Capture the cell that displays the provided text and extract its [X, Y] central coordinate. 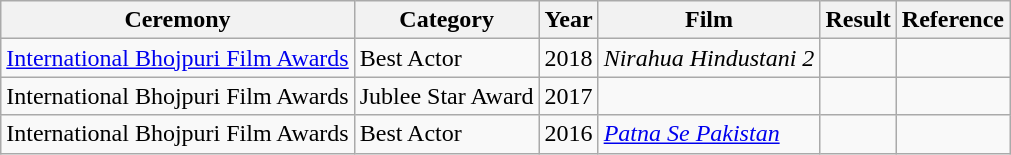
Jublee Star Award [446, 96]
Result [858, 20]
Film [709, 20]
2016 [568, 134]
Patna Se Pakistan [709, 134]
Reference [952, 20]
Year [568, 20]
Ceremony [178, 20]
2018 [568, 58]
Category [446, 20]
Nirahua Hindustani 2 [709, 58]
2017 [568, 96]
